Detect which cell encompasses the target text, then output its [x, y] center coordinate. 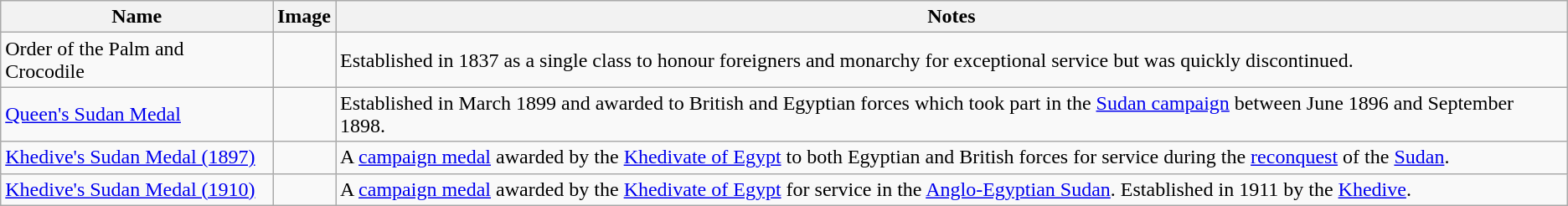
A campaign medal awarded by the Khedivate of Egypt to both Egyptian and British forces for service during the reconquest of the Sudan. [952, 157]
Order of the Palm and Crocodile [137, 60]
Khedive's Sudan Medal (1897) [137, 157]
Image [305, 17]
Established in 1837 as a single class to honour foreigners and monarchy for exceptional service but was quickly discontinued. [952, 60]
Notes [952, 17]
Khedive's Sudan Medal (1910) [137, 189]
Queen's Sudan Medal [137, 114]
Established in March 1899 and awarded to British and Egyptian forces which took part in the Sudan campaign between June 1896 and September 1898. [952, 114]
A campaign medal awarded by the Khedivate of Egypt for service in the Anglo-Egyptian Sudan. Established in 1911 by the Khedive. [952, 189]
Name [137, 17]
